Provide the (X, Y) coordinate of the cell's center where the given text is located.  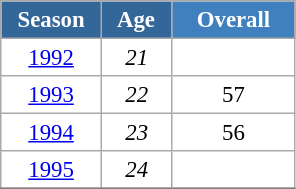
Season (52, 20)
1994 (52, 133)
1995 (52, 170)
22 (136, 95)
21 (136, 58)
56 (234, 133)
23 (136, 133)
Overall (234, 20)
1993 (52, 95)
1992 (52, 58)
Age (136, 20)
57 (234, 95)
24 (136, 170)
